For the text-containing cell, return its midpoint in [x, y] coordinate format. 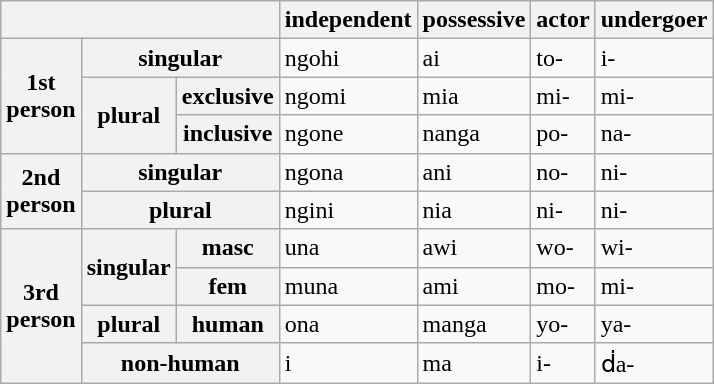
undergoer [654, 20]
po- [563, 134]
ona [348, 324]
masc [228, 248]
actor [563, 20]
awi [474, 248]
mo- [563, 286]
ma [474, 363]
independent [348, 20]
i [348, 363]
ngone [348, 134]
3rdperson [41, 306]
possessive [474, 20]
una [348, 248]
no- [563, 172]
ya- [654, 324]
wo- [563, 248]
ai [474, 58]
nia [474, 210]
exclusive [228, 96]
human [228, 324]
mia [474, 96]
to- [563, 58]
ngohi [348, 58]
wi- [654, 248]
ḋa- [654, 363]
2ndperson [41, 191]
ami [474, 286]
fem [228, 286]
yo- [563, 324]
ani [474, 172]
muna [348, 286]
nanga [474, 134]
manga [474, 324]
na- [654, 134]
ngona [348, 172]
non-human [180, 363]
1stperson [41, 96]
ngomi [348, 96]
ngini [348, 210]
inclusive [228, 134]
